Output the [x, y] coordinate of the center of the cell containing the given text.  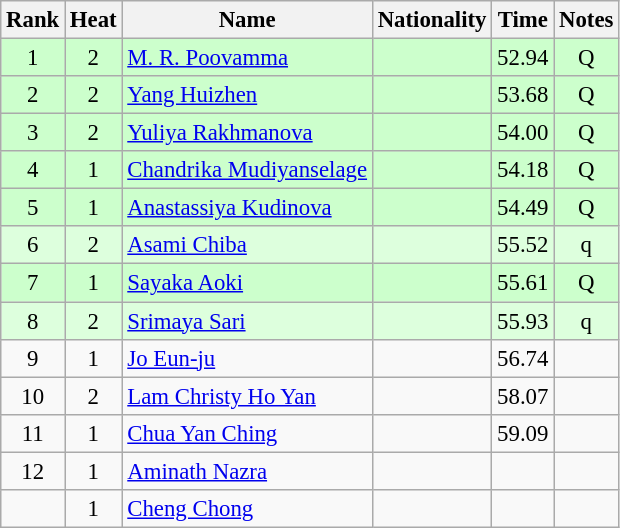
6 [33, 245]
54.49 [523, 208]
52.94 [523, 58]
10 [33, 396]
Sayaka Aoki [247, 283]
Chandrika Mudiyanselage [247, 170]
4 [33, 170]
55.52 [523, 245]
55.61 [523, 283]
Nationality [432, 20]
Jo Eun-ju [247, 358]
54.18 [523, 170]
12 [33, 471]
56.74 [523, 358]
3 [33, 133]
Notes [586, 20]
Yuliya Rakhmanova [247, 133]
8 [33, 321]
58.07 [523, 396]
55.93 [523, 321]
M. R. Poovamma [247, 58]
Time [523, 20]
54.00 [523, 133]
59.09 [523, 433]
Anastassiya Kudinova [247, 208]
Rank [33, 20]
11 [33, 433]
Cheng Chong [247, 509]
Name [247, 20]
Asami Chiba [247, 245]
Srimaya Sari [247, 321]
Yang Huizhen [247, 95]
Chua Yan Ching [247, 433]
7 [33, 283]
Lam Christy Ho Yan [247, 396]
53.68 [523, 95]
Aminath Nazra [247, 471]
5 [33, 208]
Heat [94, 20]
9 [33, 358]
